Capture the cell that displays the provided text and extract its [x, y] central coordinate. 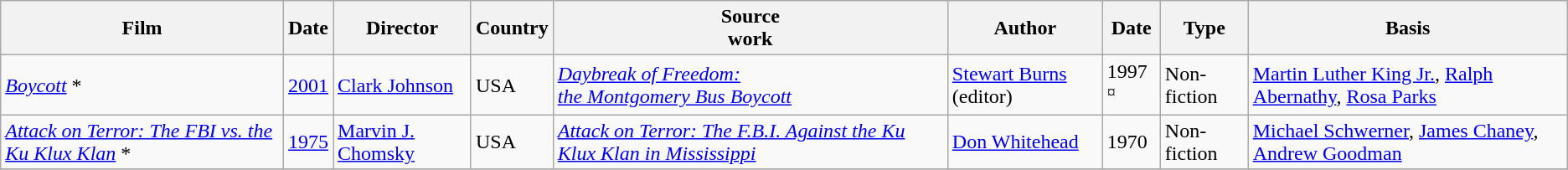
Sourcework [750, 28]
Stewart Burns (editor) [1025, 85]
Attack on Terror: The F.B.I. Against the Ku Klux Klan in Mississippi [750, 142]
Clark Johnson [402, 85]
Type [1204, 28]
1975 [308, 142]
Author [1025, 28]
Michael Schwerner, James Chaney, Andrew Goodman [1407, 142]
Marvin J. Chomsky [402, 142]
Film [142, 28]
Martin Luther King Jr., Ralph Abernathy, Rosa Parks [1407, 85]
1997 ¤ [1131, 85]
Basis [1407, 28]
Don Whitehead [1025, 142]
Attack on Terror: The FBI vs. the Ku Klux Klan * [142, 142]
Daybreak of Freedom:the Montgomery Bus Boycott [750, 85]
2001 [308, 85]
1970 [1131, 142]
Boycott * [142, 85]
Country [512, 28]
Director [402, 28]
